Return the [x, y] coordinate for the center point of the cell that contains the specified text.  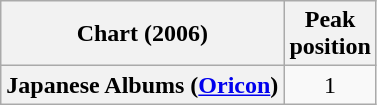
Chart (2006) [142, 34]
Japanese Albums (Oricon) [142, 85]
1 [330, 85]
Peakposition [330, 34]
